Return the (X, Y) coordinate for the center point of the cell that contains the specified text.  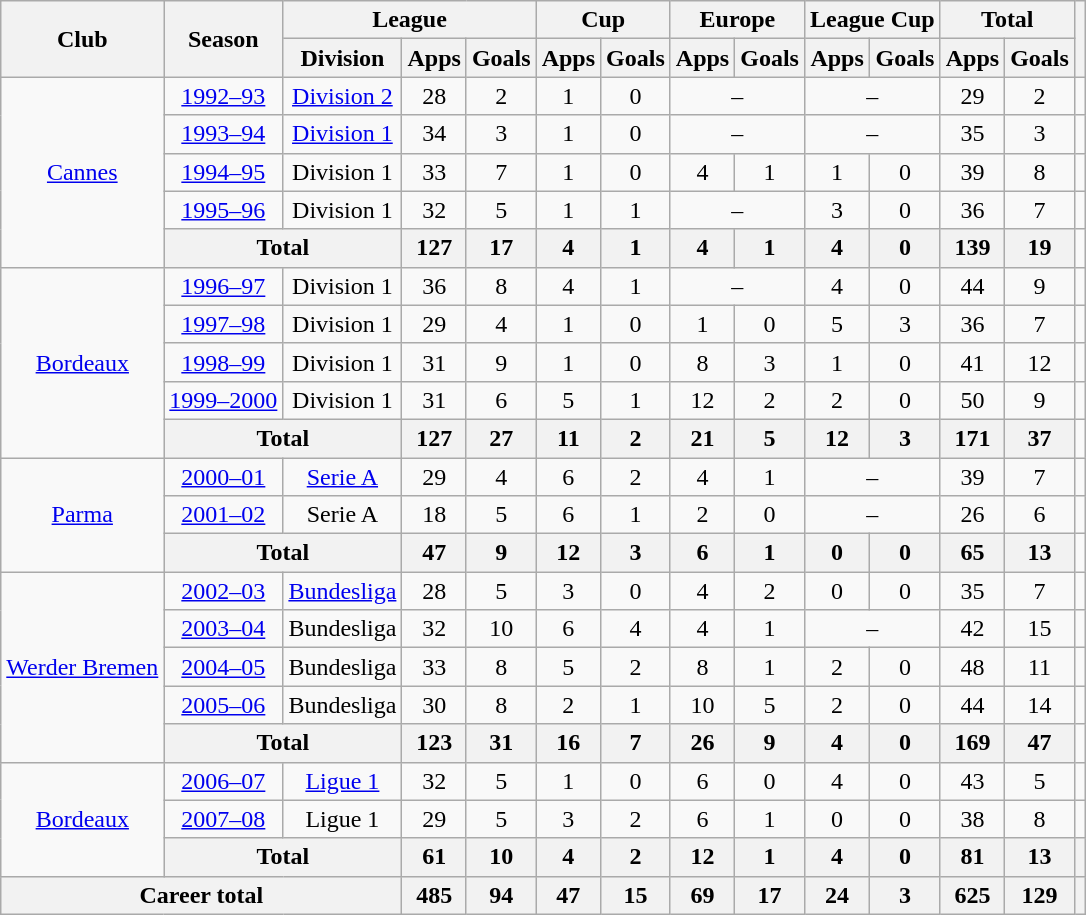
1996–97 (224, 286)
485 (434, 895)
18 (434, 515)
69 (702, 895)
Cup (603, 20)
43 (972, 781)
1998–99 (224, 362)
Club (82, 39)
1997–98 (224, 324)
27 (501, 438)
50 (972, 400)
129 (1040, 895)
38 (972, 819)
2002–03 (224, 591)
30 (434, 705)
Division (342, 58)
2000–01 (224, 477)
139 (972, 248)
34 (434, 134)
625 (972, 895)
171 (972, 438)
61 (434, 857)
21 (702, 438)
Europe (737, 20)
123 (434, 743)
65 (972, 553)
Cannes (82, 172)
41 (972, 362)
48 (972, 667)
81 (972, 857)
1994–95 (224, 172)
Parma (82, 515)
League (410, 20)
94 (501, 895)
2003–04 (224, 629)
1993–94 (224, 134)
169 (972, 743)
Division 2 (342, 96)
2007–08 (224, 819)
1995–96 (224, 210)
16 (568, 743)
24 (836, 895)
League Cup (872, 20)
37 (1040, 438)
2006–07 (224, 781)
2001–02 (224, 515)
42 (972, 629)
Season (224, 39)
2005–06 (224, 705)
1999–2000 (224, 400)
14 (1040, 705)
1992–93 (224, 96)
Career total (202, 895)
19 (1040, 248)
2004–05 (224, 667)
Werder Bremen (82, 667)
